Return the (x, y) coordinate for the center point of the cell that contains the specified text.  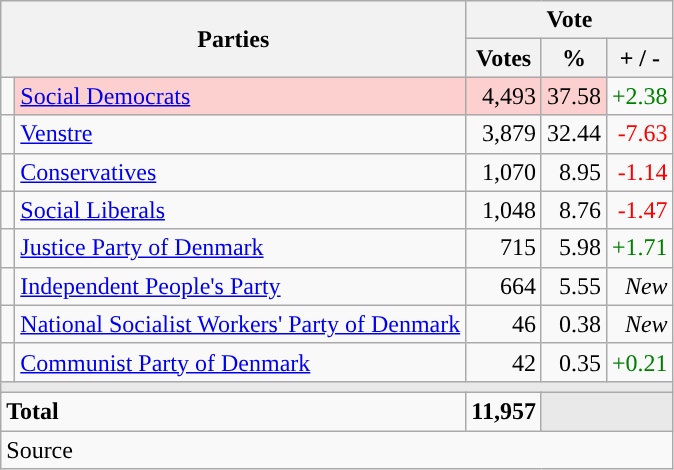
+1.71 (640, 248)
+0.21 (640, 362)
1,070 (504, 172)
Source (337, 449)
+2.38 (640, 96)
37.58 (574, 96)
+ / - (640, 58)
1,048 (504, 210)
Social Liberals (240, 210)
664 (504, 286)
-1.47 (640, 210)
Venstre (240, 134)
Social Democrats (240, 96)
42 (504, 362)
5.55 (574, 286)
5.98 (574, 248)
46 (504, 324)
-7.63 (640, 134)
Parties (234, 39)
Conservatives (240, 172)
Justice Party of Denmark (240, 248)
11,957 (504, 411)
-1.14 (640, 172)
715 (504, 248)
% (574, 58)
8.76 (574, 210)
Vote (570, 20)
Votes (504, 58)
4,493 (504, 96)
Total (234, 411)
0.35 (574, 362)
Communist Party of Denmark (240, 362)
National Socialist Workers' Party of Denmark (240, 324)
8.95 (574, 172)
32.44 (574, 134)
3,879 (504, 134)
Independent People's Party (240, 286)
0.38 (574, 324)
